Capture the cell that displays the provided text and extract its [X, Y] central coordinate. 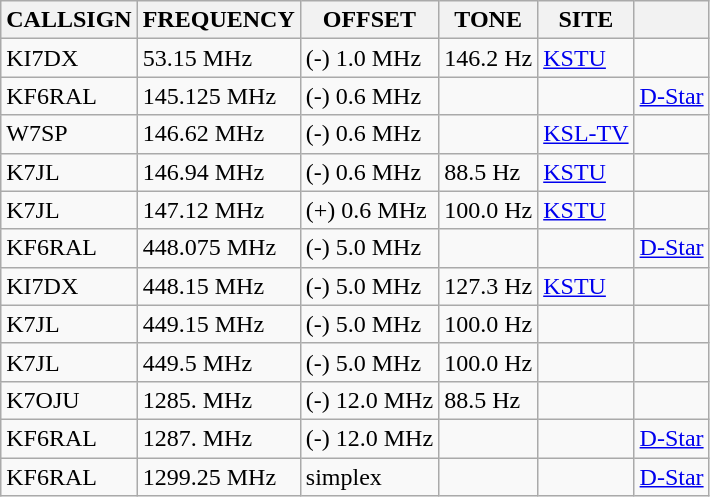
CALLSIGN [69, 20]
OFFSET [369, 20]
1299.25 MHz [218, 477]
146.62 MHz [218, 134]
(-) 1.0 MHz [369, 58]
449.5 MHz [218, 362]
1287. MHz [218, 438]
TONE [488, 20]
146.94 MHz [218, 172]
W7SP [69, 134]
449.15 MHz [218, 324]
448.075 MHz [218, 248]
(+) 0.6 MHz [369, 210]
1285. MHz [218, 400]
FREQUENCY [218, 20]
SITE [586, 20]
448.15 MHz [218, 286]
146.2 Hz [488, 58]
147.12 MHz [218, 210]
53.15 MHz [218, 58]
127.3 Hz [488, 286]
simplex [369, 477]
145.125 MHz [218, 96]
K7OJU [69, 400]
KSL-TV [586, 134]
